Find where the given text appears and provide that cell's center as (X, Y) coordinate. 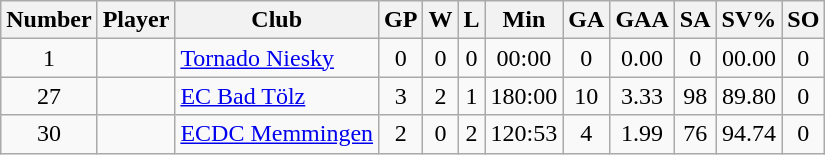
GA (586, 20)
94.74 (749, 134)
Number (49, 20)
00.00 (749, 58)
3.33 (642, 96)
4 (586, 134)
120:53 (524, 134)
Club (277, 20)
00:00 (524, 58)
SV% (749, 20)
180:00 (524, 96)
3 (401, 96)
EC Bad Tölz (277, 96)
1.99 (642, 134)
27 (49, 96)
SO (804, 20)
GAA (642, 20)
Player (136, 20)
89.80 (749, 96)
W (440, 20)
L (472, 20)
98 (695, 96)
ECDC Memmingen (277, 134)
Min (524, 20)
30 (49, 134)
10 (586, 96)
GP (401, 20)
Tornado Niesky (277, 58)
SA (695, 20)
0.00 (642, 58)
76 (695, 134)
